Determine the (X, Y) coordinate at the center of the cell enclosing the given text.  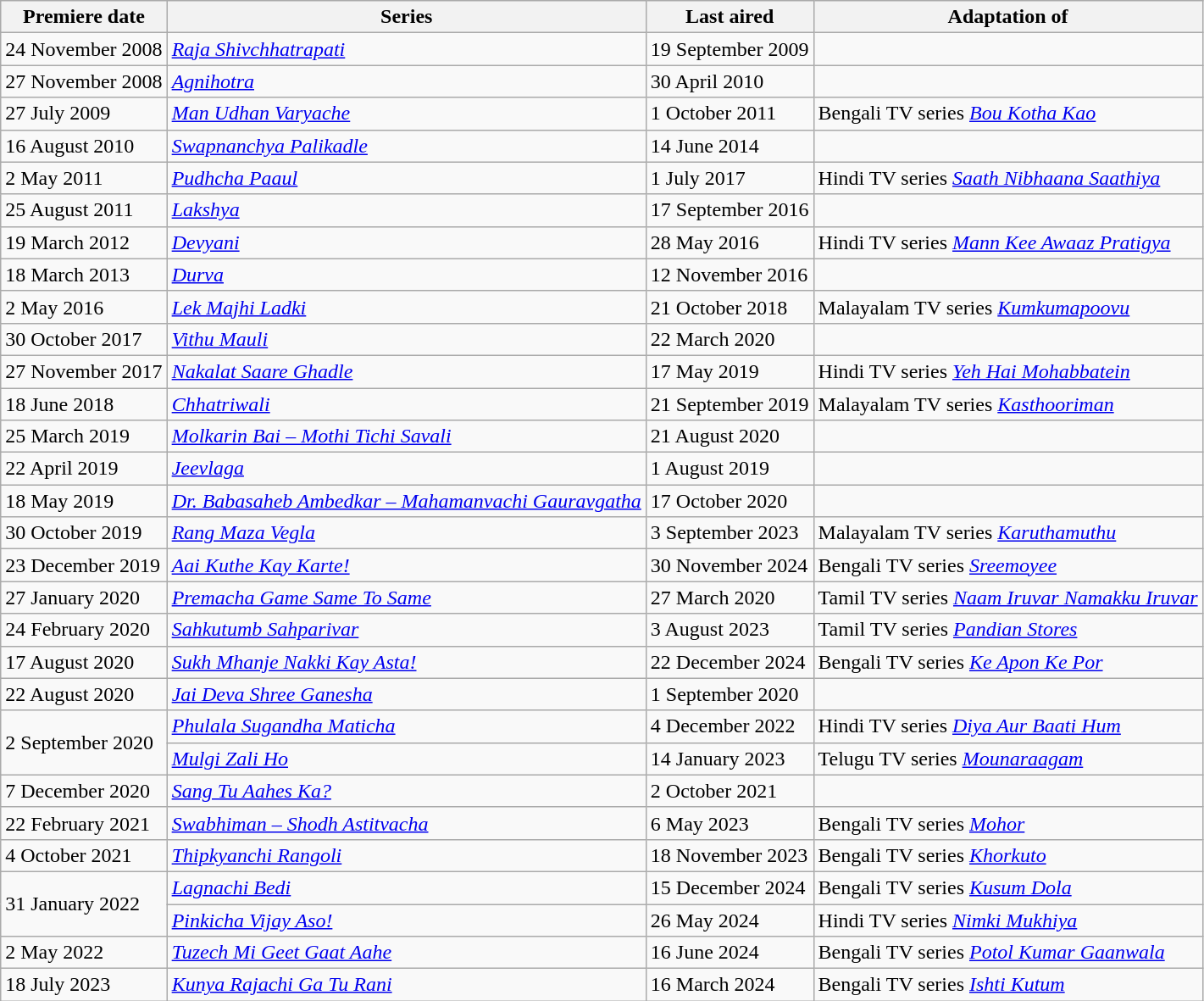
Lagnachi Bedi (407, 887)
Bengali TV series Bou Kotha Kao (1008, 114)
2 September 2020 (84, 742)
18 July 2023 (84, 985)
Swapnanchya Palikadle (407, 146)
7 December 2020 (84, 791)
Rang Maza Vegla (407, 533)
30 October 2017 (84, 339)
15 December 2024 (730, 887)
24 November 2008 (84, 49)
Bengali TV series Kusum Dola (1008, 887)
4 December 2022 (730, 726)
17 September 2016 (730, 210)
12 November 2016 (730, 275)
19 March 2012 (84, 242)
22 March 2020 (730, 339)
Hindi TV series Diya Aur Baati Hum (1008, 726)
22 April 2019 (84, 469)
30 November 2024 (730, 565)
24 February 2020 (84, 630)
Bengali TV series Ishti Kutum (1008, 985)
Hindi TV series Nimki Mukhiya (1008, 920)
18 November 2023 (730, 855)
Hindi TV series Yeh Hai Mohabbatein (1008, 371)
Swabhiman – Shodh Astitvacha (407, 823)
Premiere date (84, 17)
Telugu TV series Mounaraagam (1008, 759)
Nakalat Saare Ghadle (407, 371)
27 November 2017 (84, 371)
Lek Majhi Ladki (407, 307)
17 May 2019 (730, 371)
Bengali TV series Khorkuto (1008, 855)
6 May 2023 (730, 823)
2 May 2016 (84, 307)
Hindi TV series Mann Kee Awaaz Pratigya (1008, 242)
19 September 2009 (730, 49)
16 June 2024 (730, 953)
27 November 2008 (84, 81)
1 August 2019 (730, 469)
Pudhcha Paaul (407, 178)
Malayalam TV series Karuthamuthu (1008, 533)
16 August 2010 (84, 146)
18 March 2013 (84, 275)
Tamil TV series Pandian Stores (1008, 630)
Jeevlaga (407, 469)
Sahkutumb Sahparivar (407, 630)
3 August 2023 (730, 630)
2 October 2021 (730, 791)
Agnihotra (407, 81)
Bengali TV series Potol Kumar Gaanwala (1008, 953)
3 September 2023 (730, 533)
14 January 2023 (730, 759)
Aai Kuthe Kay Karte! (407, 565)
Vithu Mauli (407, 339)
23 December 2019 (84, 565)
Mulgi Zali Ho (407, 759)
1 October 2011 (730, 114)
Molkarin Bai – Mothi Tichi Savali (407, 437)
2 May 2011 (84, 178)
Durva (407, 275)
Tamil TV series Naam Iruvar Namakku Iruvar (1008, 598)
Bengali TV series Ke Apon Ke Por (1008, 662)
28 May 2016 (730, 242)
Malayalam TV series Kumkumapoovu (1008, 307)
Phulala Sugandha Maticha (407, 726)
Sukh Mhanje Nakki Kay Asta! (407, 662)
27 July 2009 (84, 114)
Raja Shivchhatrapati (407, 49)
18 June 2018 (84, 404)
22 August 2020 (84, 694)
Pinkicha Vijay Aso! (407, 920)
4 October 2021 (84, 855)
16 March 2024 (730, 985)
Premacha Game Same To Same (407, 598)
Adaptation of (1008, 17)
21 October 2018 (730, 307)
17 August 2020 (84, 662)
26 May 2024 (730, 920)
17 October 2020 (730, 501)
2 May 2022 (84, 953)
Dr. Babasaheb Ambedkar – Mahamanvachi Gauravgatha (407, 501)
21 August 2020 (730, 437)
25 August 2011 (84, 210)
21 September 2019 (730, 404)
Thipkyanchi Rangoli (407, 855)
30 October 2019 (84, 533)
18 May 2019 (84, 501)
Kunya Rajachi Ga Tu Rani (407, 985)
30 April 2010 (730, 81)
Malayalam TV series Kasthooriman (1008, 404)
14 June 2014 (730, 146)
Chhatriwali (407, 404)
27 March 2020 (730, 598)
Man Udhan Varyache (407, 114)
1 July 2017 (730, 178)
Lakshya (407, 210)
Hindi TV series Saath Nibhaana Saathiya (1008, 178)
Jai Deva Shree Ganesha (407, 694)
Sang Tu Aahes Ka? (407, 791)
Series (407, 17)
1 September 2020 (730, 694)
Bengali TV series Mohor (1008, 823)
27 January 2020 (84, 598)
31 January 2022 (84, 904)
Bengali TV series Sreemoyee (1008, 565)
Last aired (730, 17)
Tuzech Mi Geet Gaat Aahe (407, 953)
22 December 2024 (730, 662)
22 February 2021 (84, 823)
Devyani (407, 242)
25 March 2019 (84, 437)
